Search for the cell housing the specified text and yield its (x, y) center coordinate. 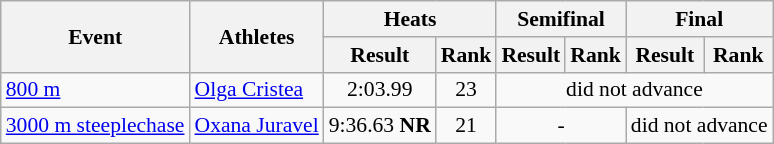
2:03.99 (380, 90)
Final (700, 19)
Semifinal (560, 19)
Event (96, 36)
Athletes (257, 36)
21 (466, 126)
9:36.63 NR (380, 126)
23 (466, 90)
3000 m steeplechase (96, 126)
Oxana Juravel (257, 126)
- (560, 126)
Olga Cristea (257, 90)
Heats (410, 19)
800 m (96, 90)
